For the text-containing cell, return its midpoint in (X, Y) coordinate format. 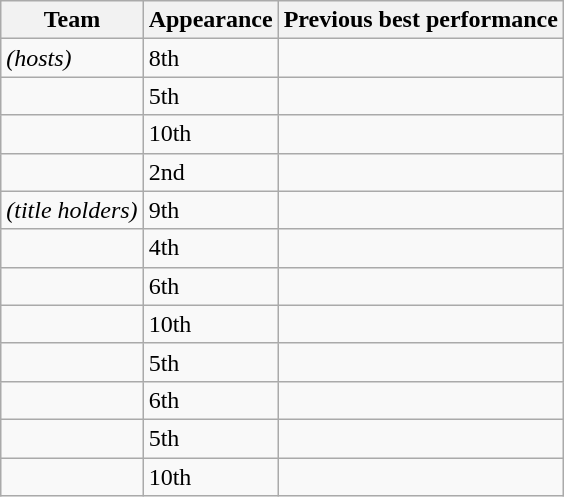
2nd (210, 172)
Previous best performance (420, 20)
(title holders) (72, 210)
8th (210, 58)
Appearance (210, 20)
4th (210, 248)
(hosts) (72, 58)
9th (210, 210)
Team (72, 20)
